Search for the cell housing the specified text and yield its [X, Y] center coordinate. 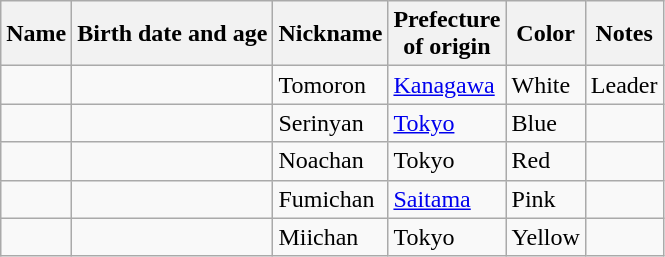
Prefectureof origin [447, 34]
Nickname [330, 34]
Yellow [546, 237]
Saitama [447, 199]
Noachan [330, 161]
Color [546, 34]
Notes [624, 34]
Serinyan [330, 123]
Name [36, 34]
Leader [624, 85]
Pink [546, 199]
Blue [546, 123]
Tomoron [330, 85]
Red [546, 161]
White [546, 85]
Miichan [330, 237]
Birth date and age [172, 34]
Kanagawa [447, 85]
Fumichan [330, 199]
